Capture the cell that displays the provided text and extract its [X, Y] central coordinate. 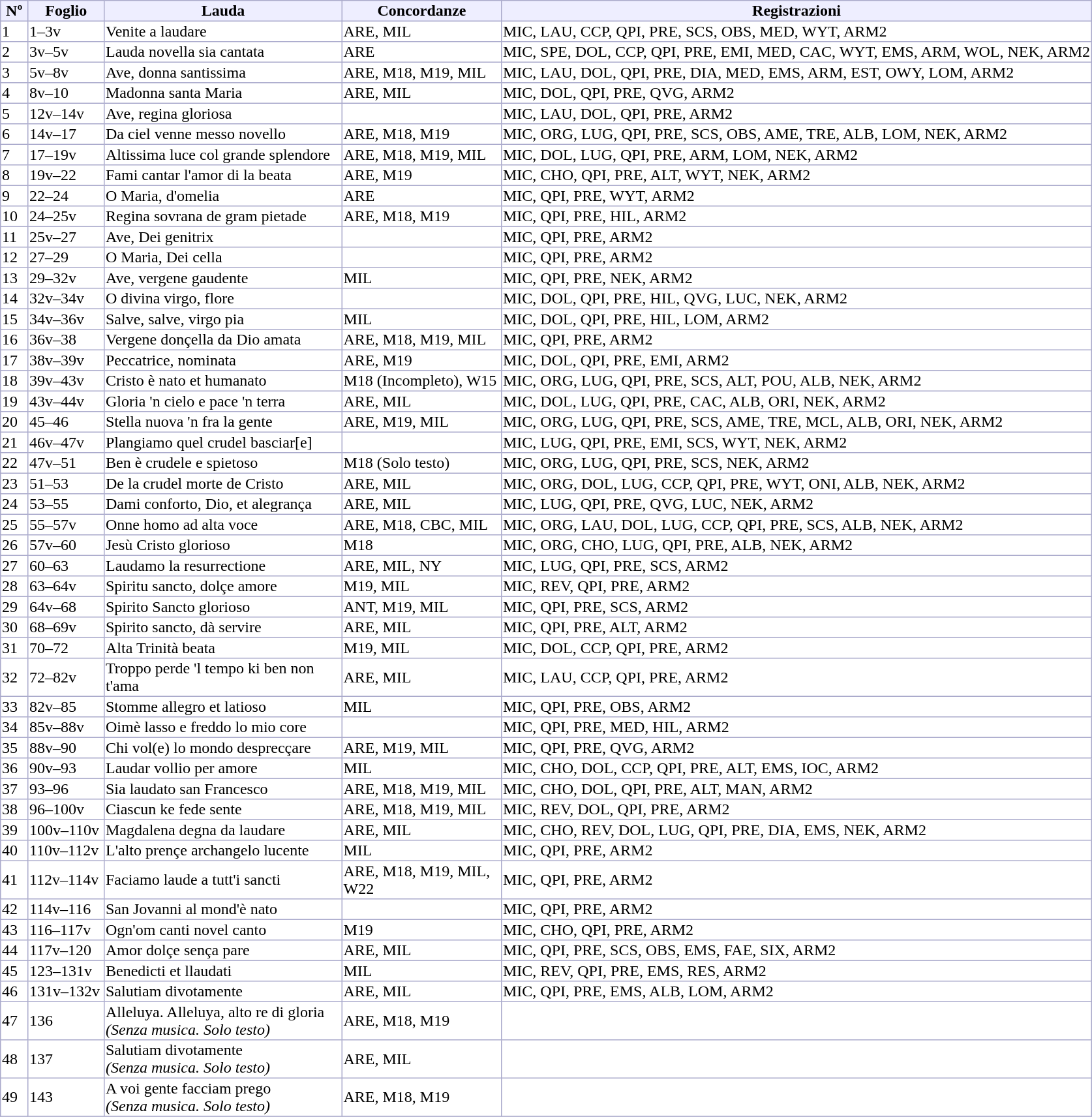
39v–43v [67, 381]
Nº [14, 11]
14 [14, 299]
MIC, DOL, CCP, QPI, PRE, ARM2 [797, 648]
68–69v [67, 628]
96–100v [67, 810]
MIC, DOL, QPI, PRE, EMI, ARM2 [797, 360]
41 [14, 880]
114v–116 [67, 910]
32 [14, 677]
De la crudel morte de Cristo [223, 483]
Altissima luce col grande splendore [223, 155]
Ciascun ke fede sente [223, 810]
MIC, LAU, DOL, QPI, PRE, ARM2 [797, 114]
38 [14, 810]
MIC, QPI, PRE, EMS, ALB, LOM, ARM2 [797, 992]
Ave, vergene gaudente [223, 278]
MIC, LUG, QPI, PRE, SCS, ARM2 [797, 566]
MIC, QPI, PRE, MED, HIL, ARM2 [797, 727]
39 [14, 830]
26 [14, 545]
MIC, QPI, PRE, SCS, ARM2 [797, 607]
46v–47v [67, 442]
48 [14, 1059]
Laudar vollio per amore [223, 769]
8 [14, 176]
MIC, QPI, PRE, OBS, ARM2 [797, 707]
116–117v [67, 930]
Alleluya. Alleluya, alto re di gloria(Senza musica. Solo testo) [223, 1020]
O Maria, Dei cella [223, 258]
MIC, ORG, LAU, DOL, LUG, CCP, QPI, PRE, SCS, ALB, NEK, ARM2 [797, 525]
ARE, M18, CBC, MIL [421, 525]
MIC, REV, DOL, QPI, PRE, ARM2 [797, 810]
Venite a laudare [223, 31]
Faciamo laude a tutt'i sancti [223, 880]
29 [14, 607]
34v–36v [67, 319]
MIC, ORG, DOL, LUG, CCP, QPI, PRE, WYT, ONI, ALB, NEK, ARM2 [797, 483]
San Jovanni al mond'è nato [223, 910]
23 [14, 483]
MIC, QPI, PRE, SCS, OBS, EMS, FAE, SIX, ARM2 [797, 951]
49 [14, 1097]
Amor dolçe sença pare [223, 951]
123–131v [67, 971]
2 [14, 52]
63–64v [67, 587]
M18 (Incompleto), W15 [421, 381]
82v–85 [67, 707]
85v–88v [67, 727]
5 [14, 114]
19 [14, 401]
MIC, DOL, QPI, PRE, HIL, LOM, ARM2 [797, 319]
Regina sovrana de gram pietade [223, 217]
29–32v [67, 278]
Dami conforto, Dio, et alegrança [223, 504]
33 [14, 707]
57v–60 [67, 545]
137 [67, 1059]
Lauda [223, 11]
MIC, DOL, LUG, QPI, PRE, CAC, ALB, ORI, NEK, ARM2 [797, 401]
17–19v [67, 155]
L'alto prençe archangelo lucente [223, 851]
M19 [421, 930]
110v–112v [67, 851]
10 [14, 217]
MIC, CHO, REV, DOL, LUG, QPI, PRE, DIA, EMS, NEK, ARM2 [797, 830]
44 [14, 951]
MIC, ORG, LUG, QPI, PRE, SCS, NEK, ARM2 [797, 463]
Stella nuova 'n fra la gente [223, 422]
MIC, LAU, CCP, QPI, PRE, ARM2 [797, 677]
Troppo perde 'l tempo ki ben non t'ama [223, 677]
18 [14, 381]
Spirito sancto, dà servire [223, 628]
MIC, REV, QPI, PRE, EMS, RES, ARM2 [797, 971]
143 [67, 1097]
Plangiamo quel crudel basciar[e] [223, 442]
24–25v [67, 217]
27–29 [67, 258]
37 [14, 789]
MIC, CHO, DOL, CCP, QPI, PRE, ALT, EMS, IOC, ARM2 [797, 769]
131v–132v [67, 992]
Foglio [67, 11]
19v–22 [67, 176]
MIC, CHO, DOL, QPI, PRE, ALT, MAN, ARM2 [797, 789]
Salutiam divotamente(Senza musica. Solo testo) [223, 1059]
3v–5v [67, 52]
93–96 [67, 789]
36v–38 [67, 340]
34 [14, 727]
47 [14, 1020]
Jesù Cristo glorioso [223, 545]
1 [14, 31]
Sia laudato san Francesco [223, 789]
MIC, CHO, QPI, PRE, ARM2 [797, 930]
14v–17 [67, 134]
31 [14, 648]
ARE, M18, M19, MIL, W22 [421, 880]
MIC, REV, QPI, PRE, ARM2 [797, 587]
Salve, salve, virgo pia [223, 319]
100v–110v [67, 830]
Vergene donçella da Dio amata [223, 340]
1–3v [67, 31]
17 [14, 360]
64v–68 [67, 607]
Fami cantar l'amor di la beata [223, 176]
MIC, ORG, CHO, LUG, QPI, PRE, ALB, NEK, ARM2 [797, 545]
M18 [421, 545]
13 [14, 278]
20 [14, 422]
O Maria, d'omelia [223, 196]
Registrazioni [797, 11]
3 [14, 72]
43 [14, 930]
47v–51 [67, 463]
36 [14, 769]
45–46 [67, 422]
112v–114v [67, 880]
Da ciel venne messo novello [223, 134]
28 [14, 587]
25v–27 [67, 237]
Peccatrice, nominata [223, 360]
O divina virgo, flore [223, 299]
5v–8v [67, 72]
Madonna santa Maria [223, 93]
9 [14, 196]
136 [67, 1020]
Chi vol(e) lo mondo desprecçare [223, 748]
53–55 [67, 504]
MIC, SPE, DOL, CCP, QPI, PRE, EMI, MED, CAC, WYT, EMS, ARM, WOL, NEK, ARM2 [797, 52]
MIC, LAU, CCP, QPI, PRE, SCS, OBS, MED, WYT, ARM2 [797, 31]
27 [14, 566]
MIC, DOL, QPI, PRE, QVG, ARM2 [797, 93]
Laudamo la resurrectione [223, 566]
Oimè lasso e freddo lo mio core [223, 727]
MIC, ORG, LUG, QPI, PRE, SCS, AME, TRE, MCL, ALB, ORI, NEK, ARM2 [797, 422]
11 [14, 237]
MIC, DOL, QPI, PRE, HIL, QVG, LUC, NEK, ARM2 [797, 299]
Stomme allegro et latioso [223, 707]
22 [14, 463]
Alta Trinità beata [223, 648]
A voi gente facciam prego(Senza musica. Solo testo) [223, 1097]
Ave, donna santissima [223, 72]
Ogn'om canti novel canto [223, 930]
32v–34v [67, 299]
Spirito Sancto glorioso [223, 607]
MIC, CHO, QPI, PRE, ALT, WYT, NEK, ARM2 [797, 176]
7 [14, 155]
MIC, LUG, QPI, PRE, QVG, LUC, NEK, ARM2 [797, 504]
M18 (Solo testo) [421, 463]
Ben è crudele e spietoso [223, 463]
38v–39v [67, 360]
MIC, LAU, DOL, QPI, PRE, DIA, MED, EMS, ARM, EST, OWY, LOM, ARM2 [797, 72]
12 [14, 258]
ARE, MIL, NY [421, 566]
MIC, QPI, PRE, HIL, ARM2 [797, 217]
42 [14, 910]
12v–14v [67, 114]
Magdalena degna da laudare [223, 830]
MIC, ORG, LUG, QPI, PRE, SCS, ALT, POU, ALB, NEK, ARM2 [797, 381]
MIC, QPI, PRE, ALT, ARM2 [797, 628]
ANT, M19, MIL [421, 607]
MIC, DOL, LUG, QPI, PRE, ARM, LOM, NEK, ARM2 [797, 155]
117v–120 [67, 951]
43v–44v [67, 401]
Salutiam divotamente [223, 992]
24 [14, 504]
51–53 [67, 483]
40 [14, 851]
Concordanze [421, 11]
90v–93 [67, 769]
16 [14, 340]
21 [14, 442]
MIC, ORG, LUG, QPI, PRE, SCS, OBS, AME, TRE, ALB, LOM, NEK, ARM2 [797, 134]
55–57v [67, 525]
46 [14, 992]
Cristo è nato et humanato [223, 381]
60–63 [67, 566]
15 [14, 319]
45 [14, 971]
Ave, Dei genitrix [223, 237]
Benedicti et llaudati [223, 971]
8v–10 [67, 93]
25 [14, 525]
Onne homo ad alta voce [223, 525]
4 [14, 93]
MIC, LUG, QPI, PRE, EMI, SCS, WYT, NEK, ARM2 [797, 442]
MIC, QPI, PRE, QVG, ARM2 [797, 748]
Gloria 'n cielo e pace 'n terra [223, 401]
Ave, regina gloriosa [223, 114]
72–82v [67, 677]
30 [14, 628]
6 [14, 134]
22–24 [67, 196]
88v–90 [67, 748]
MIC, QPI, PRE, WYT, ARM2 [797, 196]
Spiritu sancto, dolçe amore [223, 587]
MIC, QPI, PRE, NEK, ARM2 [797, 278]
Lauda novella sia cantata [223, 52]
35 [14, 748]
70–72 [67, 648]
